Detect which cell encompasses the target text, then output its (x, y) center coordinate. 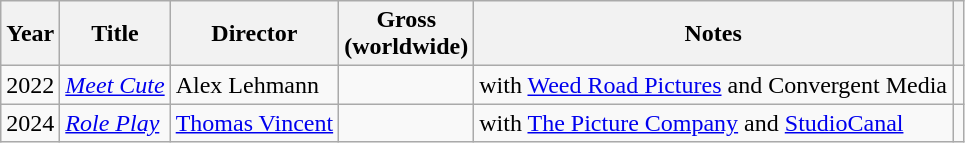
2024 (30, 123)
Director (254, 34)
Gross(worldwide) (406, 34)
Thomas Vincent (254, 123)
Year (30, 34)
with The Picture Company and StudioCanal (714, 123)
Role Play (115, 123)
Notes (714, 34)
with Weed Road Pictures and Convergent Media (714, 85)
Meet Cute (115, 85)
Title (115, 34)
2022 (30, 85)
Alex Lehmann (254, 85)
